Identify which cell holds the provided text, then report its [x, y] central coordinate. 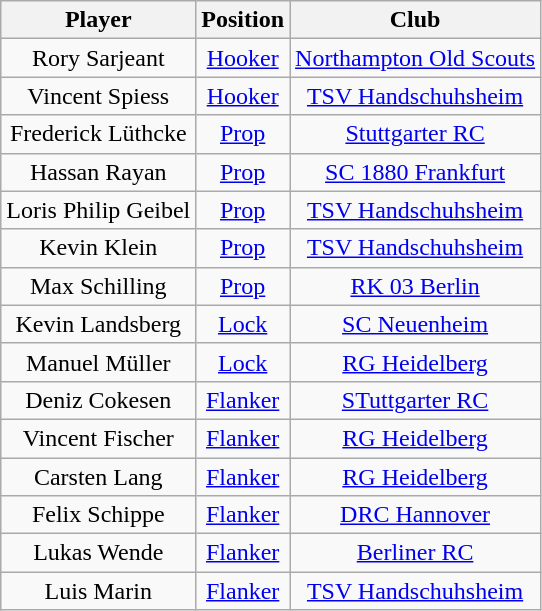
SC 1880 Frankfurt [416, 172]
RK 03 Berlin [416, 286]
SC Neuenheim [416, 324]
Northampton Old Scouts [416, 58]
Frederick Lüthcke [98, 134]
Max Schilling [98, 286]
Kevin Landsberg [98, 324]
Berliner RC [416, 553]
Loris Philip Geibel [98, 210]
Carsten Lang [98, 477]
Position [243, 20]
Vincent Spiess [98, 96]
Hassan Rayan [98, 172]
STuttgarter RC [416, 400]
DRC Hannover [416, 515]
Vincent Fischer [98, 438]
Rory Sarjeant [98, 58]
Kevin Klein [98, 248]
Manuel Müller [98, 362]
Luis Marin [98, 591]
Club [416, 20]
Felix Schippe [98, 515]
Player [98, 20]
Lukas Wende [98, 553]
Stuttgarter RC [416, 134]
Deniz Cokesen [98, 400]
